Locate the cell with the specified text and output its [X, Y] center coordinate. 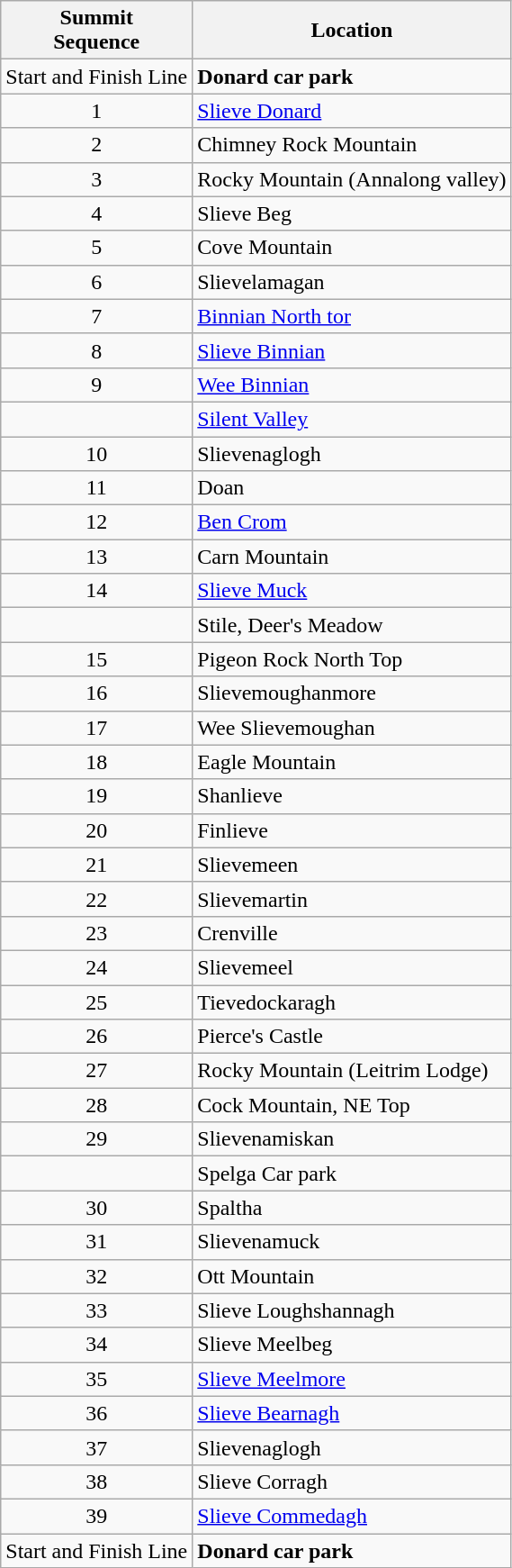
Slieve Muck [352, 591]
Ben Crom [352, 522]
Wee Binnian [352, 385]
Slievemoughanmore [352, 693]
20 [97, 830]
32 [97, 1276]
Rocky Mountain (Annalong valley) [352, 179]
Slieve Commedagh [352, 1516]
5 [97, 248]
6 [97, 282]
17 [97, 728]
30 [97, 1208]
11 [97, 488]
Binnian North tor [352, 316]
39 [97, 1516]
28 [97, 1105]
Eagle Mountain [352, 762]
Doan [352, 488]
Cock Mountain, NE Top [352, 1105]
Slieve Binnian [352, 350]
33 [97, 1310]
Summit Sequence [97, 31]
Crenville [352, 933]
9 [97, 385]
Finlieve [352, 830]
Silent Valley [352, 419]
Slieve Beg [352, 213]
23 [97, 933]
Slievenamiskan [352, 1139]
Wee Slievemoughan [352, 728]
Slieve Meelbeg [352, 1345]
27 [97, 1071]
35 [97, 1379]
4 [97, 213]
Spelga Car park [352, 1174]
Slievemeen [352, 865]
3 [97, 179]
Tievedockaragh [352, 1002]
Slievemartin [352, 899]
38 [97, 1482]
37 [97, 1447]
21 [97, 865]
10 [97, 453]
14 [97, 591]
1 [97, 111]
2 [97, 145]
16 [97, 693]
24 [97, 967]
Location [352, 31]
18 [97, 762]
22 [97, 899]
8 [97, 350]
15 [97, 659]
Ott Mountain [352, 1276]
Slieve Meelmore [352, 1379]
Slieve Donard [352, 111]
Slieve Bearnagh [352, 1413]
36 [97, 1413]
Slievenamuck [352, 1242]
Slieve Loughshannagh [352, 1310]
Pierce's Castle [352, 1037]
12 [97, 522]
Stile, Deer's Meadow [352, 625]
Carn Mountain [352, 557]
26 [97, 1037]
29 [97, 1139]
Shanlieve [352, 796]
Spaltha [352, 1208]
Slievemeel [352, 967]
Rocky Mountain (Leitrim Lodge) [352, 1071]
Slieve Corragh [352, 1482]
Slievelamagan [352, 282]
34 [97, 1345]
7 [97, 316]
Cove Mountain [352, 248]
13 [97, 557]
31 [97, 1242]
19 [97, 796]
Pigeon Rock North Top [352, 659]
25 [97, 1002]
Chimney Rock Mountain [352, 145]
